Scan for the cell matching the given text and deliver its [x, y] coordinate at center. 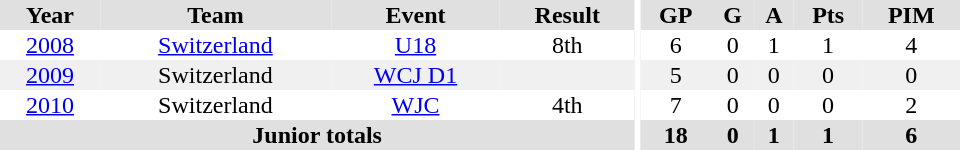
5 [676, 75]
2010 [50, 105]
Year [50, 15]
Junior totals [317, 135]
18 [676, 135]
Event [416, 15]
WJC [416, 105]
U18 [416, 45]
Team [216, 15]
2009 [50, 75]
GP [676, 15]
Result [567, 15]
2008 [50, 45]
G [732, 15]
WCJ D1 [416, 75]
4th [567, 105]
2 [911, 105]
A [774, 15]
8th [567, 45]
Pts [828, 15]
4 [911, 45]
PIM [911, 15]
7 [676, 105]
